Return [X, Y] of the center of cell containing provided text 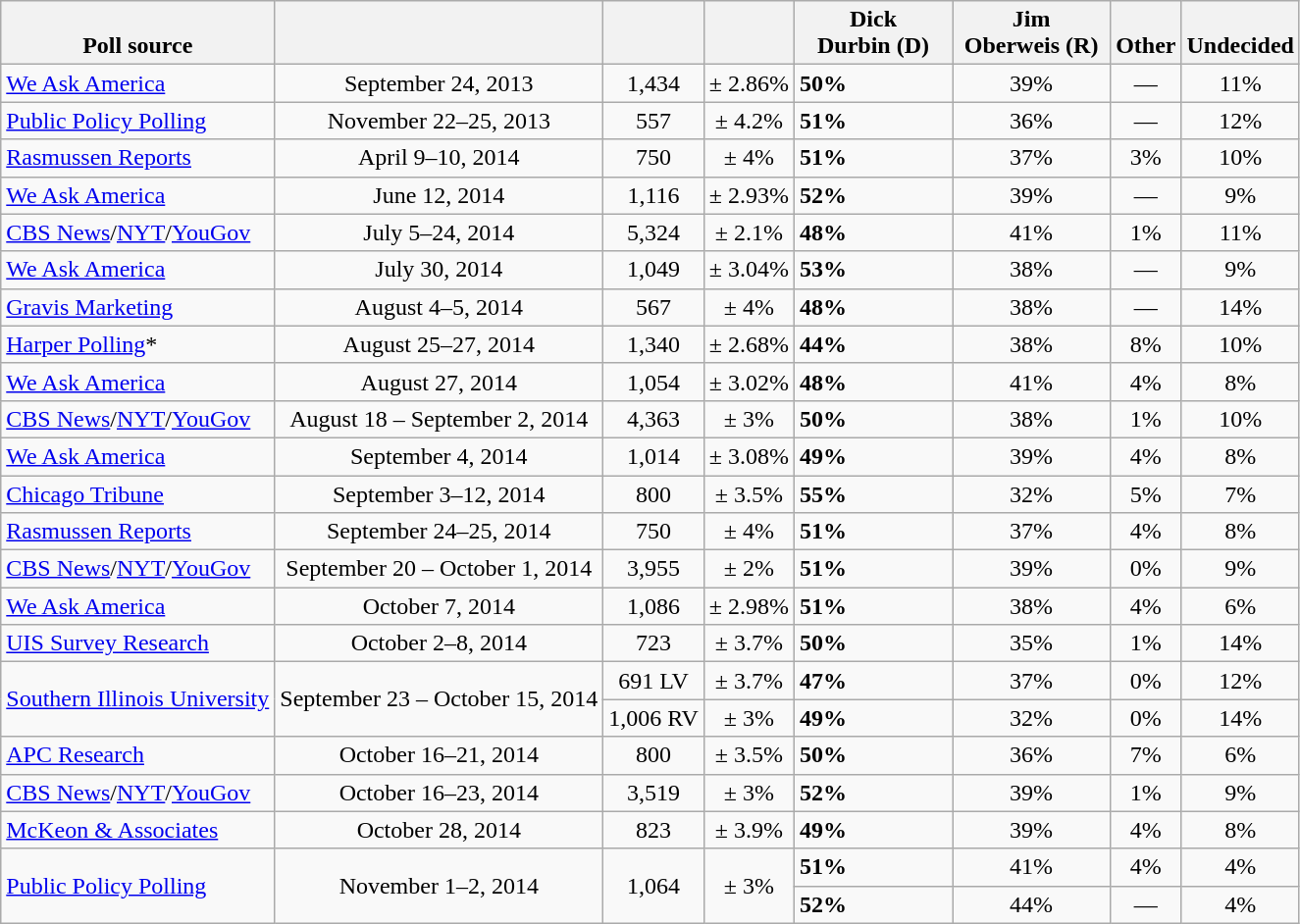
DickDurbin (D) [873, 33]
October 16–23, 2014 [440, 793]
567 [653, 307]
September 24, 2013 [440, 83]
October 7, 2014 [440, 606]
± 2.98% [749, 606]
1,434 [653, 83]
August 25–27, 2014 [440, 344]
± 2.86% [749, 83]
August 18 – September 2, 2014 [440, 419]
April 9–10, 2014 [440, 158]
Chicago Tribune [137, 493]
November 1–2, 2014 [440, 886]
1,049 [653, 270]
August 27, 2014 [440, 382]
Poll source [137, 33]
53% [873, 270]
3,519 [653, 793]
± 4.2% [749, 121]
Harper Polling* [137, 344]
October 28, 2014 [440, 830]
September 4, 2014 [440, 456]
JimOberweis (R) [1032, 33]
47% [873, 681]
September 3–12, 2014 [440, 493]
1,116 [653, 195]
± 3.08% [749, 456]
35% [1032, 643]
APC Research [137, 755]
Undecided [1240, 33]
723 [653, 643]
1,340 [653, 344]
1,064 [653, 886]
October 16–21, 2014 [440, 755]
June 12, 2014 [440, 195]
September 24–25, 2014 [440, 532]
4,363 [653, 419]
Other [1146, 33]
UIS Survey Research [137, 643]
3% [1146, 158]
823 [653, 830]
5,324 [653, 232]
3,955 [653, 569]
September 20 – October 1, 2014 [440, 569]
July 5–24, 2014 [440, 232]
1,086 [653, 606]
± 3.9% [749, 830]
McKeon & Associates [137, 830]
1,054 [653, 382]
November 22–25, 2013 [440, 121]
1,006 RV [653, 718]
5% [1146, 493]
October 2–8, 2014 [440, 643]
± 3.02% [749, 382]
± 2.68% [749, 344]
557 [653, 121]
± 2.1% [749, 232]
± 2% [749, 569]
Southern Illinois University [137, 699]
691 LV [653, 681]
August 4–5, 2014 [440, 307]
September 23 – October 15, 2014 [440, 699]
July 30, 2014 [440, 270]
± 3.04% [749, 270]
± 2.93% [749, 195]
55% [873, 493]
1,014 [653, 456]
Gravis Marketing [137, 307]
